For the text-containing cell, return its midpoint in [X, Y] coordinate format. 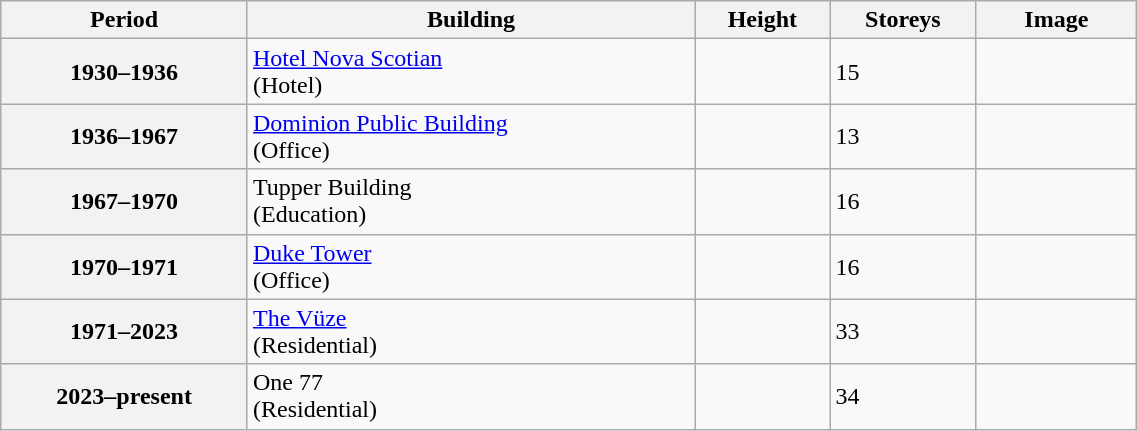
Period [124, 20]
One 77(Residential) [470, 396]
2023–present [124, 396]
1970–1971 [124, 266]
1936–1967 [124, 136]
33 [903, 332]
1971–2023 [124, 332]
1967–1970 [124, 202]
Storeys [903, 20]
13 [903, 136]
15 [903, 72]
Building [470, 20]
Dominion Public Building(Office) [470, 136]
Duke Tower(Office) [470, 266]
Hotel Nova Scotian(Hotel) [470, 72]
34 [903, 396]
1930–1936 [124, 72]
Tupper Building(Education) [470, 202]
Height [762, 20]
Image [1056, 20]
The Vüze(Residential) [470, 332]
